From the cell containing the given text, extract its center point as (X, Y) coordinate. 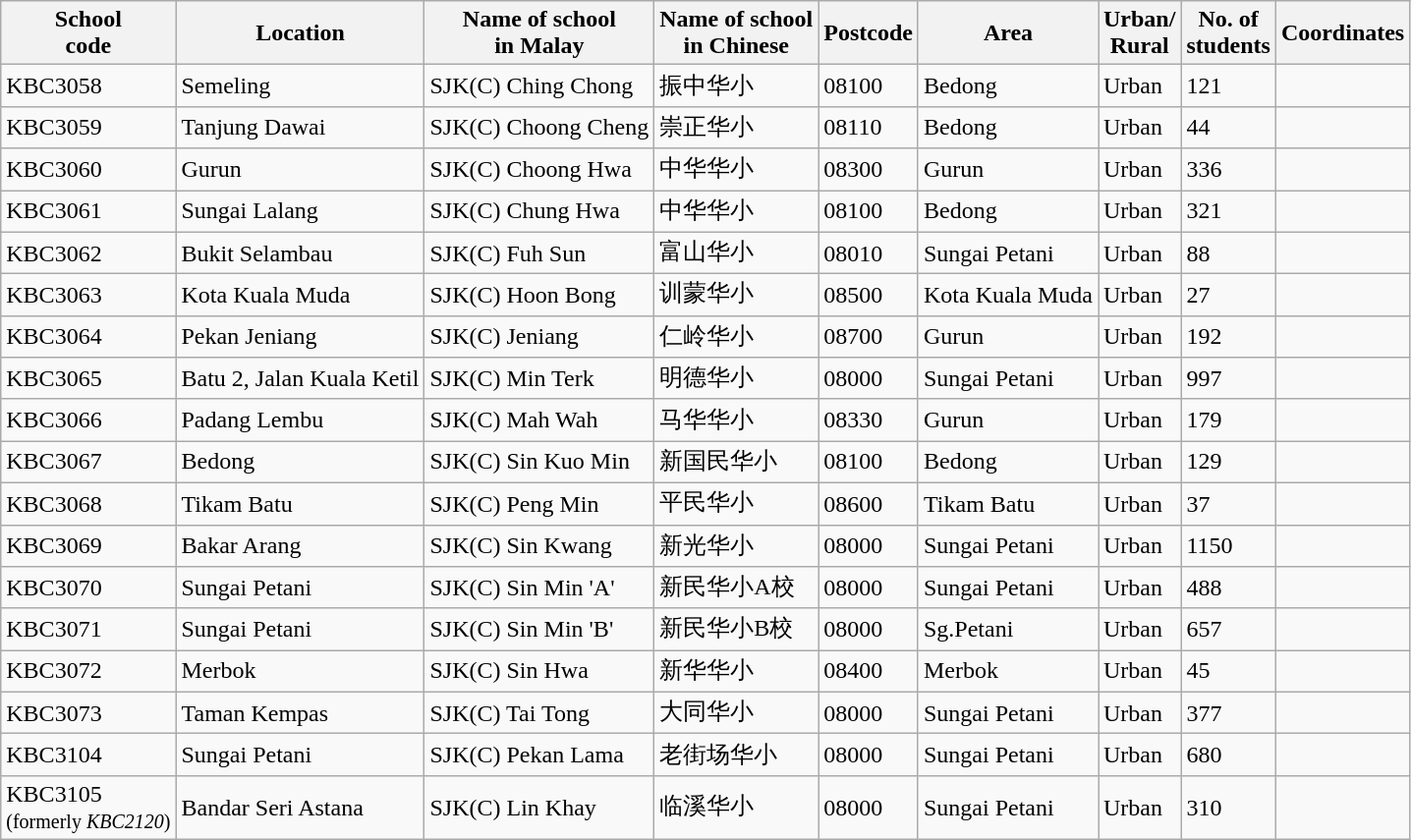
Sungai Lalang (301, 212)
仁岭华小 (737, 336)
SJK(C) Ching Chong (539, 86)
KBC3068 (88, 503)
Semeling (301, 86)
KBC3073 (88, 713)
KBC3060 (88, 169)
179 (1228, 420)
37 (1228, 503)
SJK(C) Jeniang (539, 336)
KBC3063 (88, 295)
KBC3065 (88, 379)
大同华小 (737, 713)
SJK(C) Choong Hwa (539, 169)
平民华小 (737, 503)
KBC3059 (88, 128)
310 (1228, 808)
Area (1008, 33)
SJK(C) Sin Kuo Min (539, 462)
121 (1228, 86)
马华华小 (737, 420)
680 (1228, 755)
SJK(C) Hoon Bong (539, 295)
新国民华小 (737, 462)
明德华小 (737, 379)
Urban/Rural (1140, 33)
Bukit Selambau (301, 253)
Batu 2, Jalan Kuala Ketil (301, 379)
Schoolcode (88, 33)
08700 (869, 336)
997 (1228, 379)
KBC3064 (88, 336)
44 (1228, 128)
Bakar Arang (301, 546)
Coordinates (1342, 33)
SJK(C) Fuh Sun (539, 253)
SJK(C) Sin Kwang (539, 546)
SJK(C) Sin Min 'B' (539, 629)
振中华小 (737, 86)
657 (1228, 629)
Location (301, 33)
KBC3061 (88, 212)
老街场华小 (737, 755)
129 (1228, 462)
KBC3071 (88, 629)
临溪华小 (737, 808)
Tanjung Dawai (301, 128)
KBC3066 (88, 420)
27 (1228, 295)
KBC3104 (88, 755)
321 (1228, 212)
08400 (869, 672)
377 (1228, 713)
KBC3072 (88, 672)
SJK(C) Pekan Lama (539, 755)
45 (1228, 672)
SJK(C) Chung Hwa (539, 212)
08010 (869, 253)
KBC3062 (88, 253)
1150 (1228, 546)
88 (1228, 253)
SJK(C) Lin Khay (539, 808)
KBC3070 (88, 588)
08110 (869, 128)
SJK(C) Min Terk (539, 379)
Postcode (869, 33)
488 (1228, 588)
富山华小 (737, 253)
Padang Lembu (301, 420)
KBC3105(formerly KBC2120) (88, 808)
08300 (869, 169)
SJK(C) Choong Cheng (539, 128)
Taman Kempas (301, 713)
08600 (869, 503)
Name of schoolin Malay (539, 33)
新华华小 (737, 672)
KBC3058 (88, 86)
崇正华小 (737, 128)
SJK(C) Peng Min (539, 503)
SJK(C) Mah Wah (539, 420)
新光华小 (737, 546)
新民华小B校 (737, 629)
No. ofstudents (1228, 33)
Bandar Seri Astana (301, 808)
Name of schoolin Chinese (737, 33)
新民华小A校 (737, 588)
KBC3067 (88, 462)
SJK(C) Tai Tong (539, 713)
KBC3069 (88, 546)
08500 (869, 295)
336 (1228, 169)
训蒙华小 (737, 295)
SJK(C) Sin Min 'A' (539, 588)
Pekan Jeniang (301, 336)
SJK(C) Sin Hwa (539, 672)
Sg.Petani (1008, 629)
192 (1228, 336)
08330 (869, 420)
